Provide the (X, Y) coordinate of the cell's center where the given text is located.  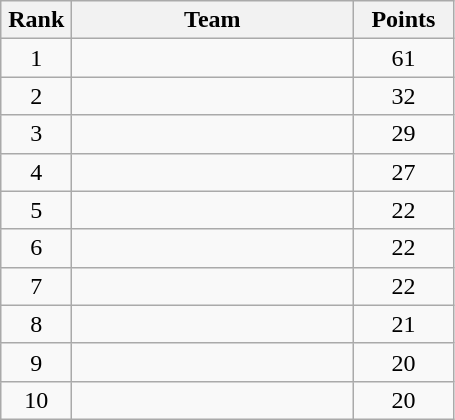
6 (36, 248)
2 (36, 96)
27 (404, 172)
1 (36, 58)
5 (36, 210)
21 (404, 324)
Rank (36, 20)
Team (212, 20)
10 (36, 400)
Points (404, 20)
8 (36, 324)
7 (36, 286)
29 (404, 134)
61 (404, 58)
32 (404, 96)
9 (36, 362)
3 (36, 134)
4 (36, 172)
